Extract the [x, y] coordinate from the center of the cell holding the provided text.  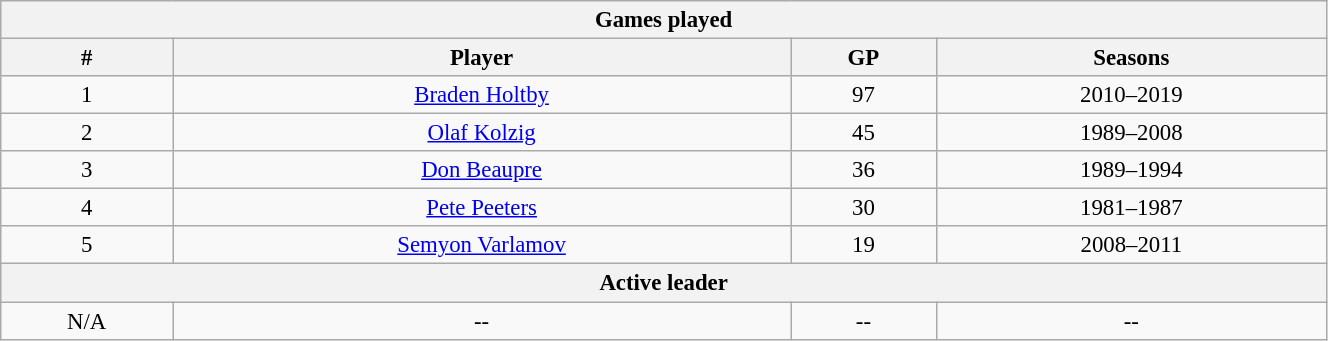
Seasons [1131, 58]
45 [864, 133]
1 [87, 95]
1989–1994 [1131, 170]
1981–1987 [1131, 208]
36 [864, 170]
2 [87, 133]
Pete Peeters [482, 208]
Olaf Kolzig [482, 133]
Braden Holtby [482, 95]
Player [482, 58]
97 [864, 95]
Semyon Varlamov [482, 245]
2008–2011 [1131, 245]
2010–2019 [1131, 95]
Active leader [664, 283]
19 [864, 245]
Games played [664, 20]
4 [87, 208]
30 [864, 208]
GP [864, 58]
Don Beaupre [482, 170]
3 [87, 170]
1989–2008 [1131, 133]
5 [87, 245]
N/A [87, 321]
# [87, 58]
